Search for the cell housing the specified text and yield its [X, Y] center coordinate. 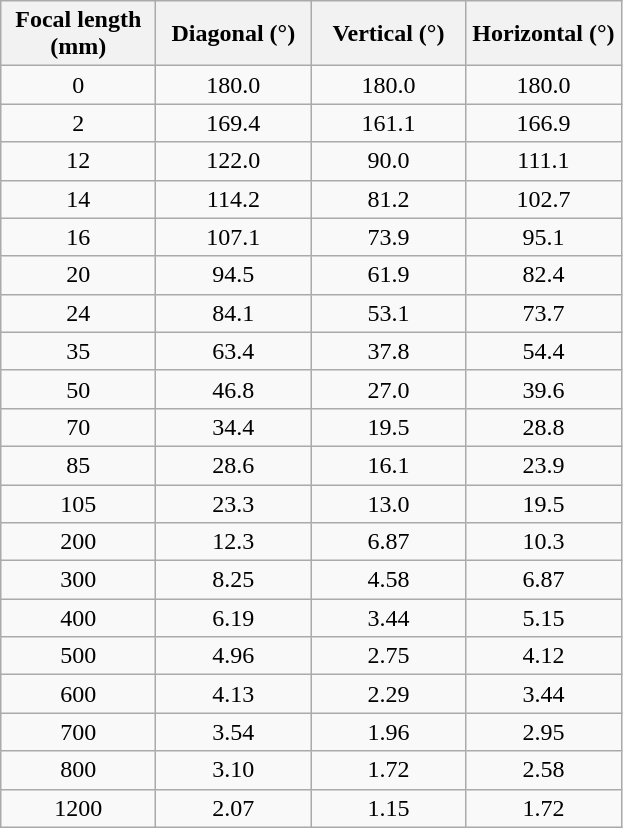
6.19 [234, 618]
85 [78, 465]
28.8 [544, 427]
700 [78, 732]
27.0 [388, 389]
16.1 [388, 465]
Vertical (°) [388, 34]
2.75 [388, 656]
61.9 [388, 275]
500 [78, 656]
1.15 [388, 808]
161.1 [388, 123]
1.96 [388, 732]
23.3 [234, 503]
4.58 [388, 580]
102.7 [544, 199]
84.1 [234, 313]
3.10 [234, 770]
35 [78, 351]
166.9 [544, 123]
63.4 [234, 351]
10.3 [544, 542]
70 [78, 427]
54.4 [544, 351]
50 [78, 389]
73.7 [544, 313]
Diagonal (°) [234, 34]
200 [78, 542]
34.4 [234, 427]
14 [78, 199]
1200 [78, 808]
2.58 [544, 770]
12 [78, 161]
800 [78, 770]
73.9 [388, 237]
37.8 [388, 351]
2.29 [388, 694]
28.6 [234, 465]
94.5 [234, 275]
4.12 [544, 656]
24 [78, 313]
3.54 [234, 732]
46.8 [234, 389]
400 [78, 618]
82.4 [544, 275]
114.2 [234, 199]
4.13 [234, 694]
5.15 [544, 618]
23.9 [544, 465]
90.0 [388, 161]
16 [78, 237]
53.1 [388, 313]
Horizontal (°) [544, 34]
4.96 [234, 656]
8.25 [234, 580]
169.4 [234, 123]
81.2 [388, 199]
12.3 [234, 542]
95.1 [544, 237]
0 [78, 85]
39.6 [544, 389]
300 [78, 580]
600 [78, 694]
2.07 [234, 808]
107.1 [234, 237]
Focal length (mm) [78, 34]
105 [78, 503]
122.0 [234, 161]
2.95 [544, 732]
13.0 [388, 503]
111.1 [544, 161]
20 [78, 275]
2 [78, 123]
